From the cell containing the given text, extract its center point as (x, y) coordinate. 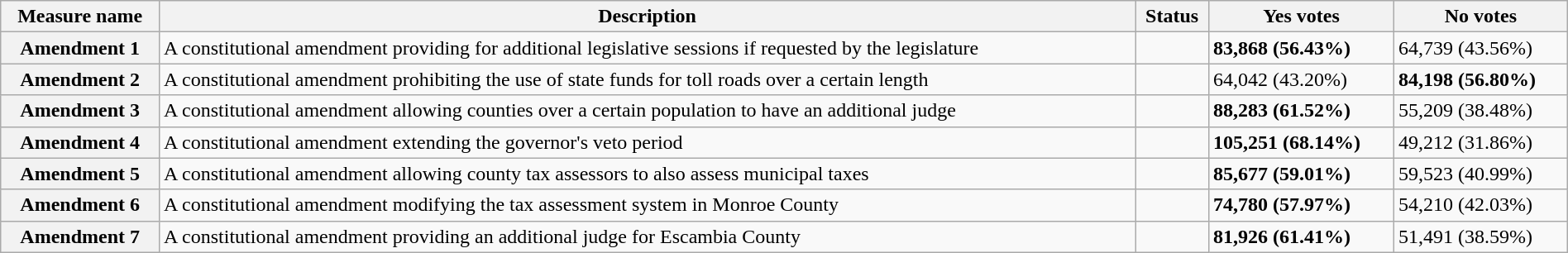
Measure name (80, 17)
55,209 (38.48%) (1480, 111)
A constitutional amendment allowing county tax assessors to also assess municipal taxes (648, 174)
64,739 (43.56%) (1480, 48)
Description (648, 17)
No votes (1480, 17)
84,198 (56.80%) (1480, 79)
A constitutional amendment providing for additional legislative sessions if requested by the legislature (648, 48)
64,042 (43.20%) (1302, 79)
59,523 (40.99%) (1480, 174)
Amendment 2 (80, 79)
A constitutional amendment providing an additional judge for Escambia County (648, 236)
54,210 (42.03%) (1480, 205)
Status (1173, 17)
Amendment 3 (80, 111)
88,283 (61.52%) (1302, 111)
Amendment 1 (80, 48)
85,677 (59.01%) (1302, 174)
81,926 (61.41%) (1302, 236)
A constitutional amendment prohibiting the use of state funds for toll roads over a certain length (648, 79)
Yes votes (1302, 17)
51,491 (38.59%) (1480, 236)
Amendment 5 (80, 174)
A constitutional amendment extending the governor's veto period (648, 142)
105,251 (68.14%) (1302, 142)
83,868 (56.43%) (1302, 48)
Amendment 7 (80, 236)
A constitutional amendment modifying the tax assessment system in Monroe County (648, 205)
49,212 (31.86%) (1480, 142)
Amendment 6 (80, 205)
A constitutional amendment allowing counties over a certain population to have an additional judge (648, 111)
74,780 (57.97%) (1302, 205)
Amendment 4 (80, 142)
